Scan for the cell matching the given text and deliver its (x, y) coordinate at center. 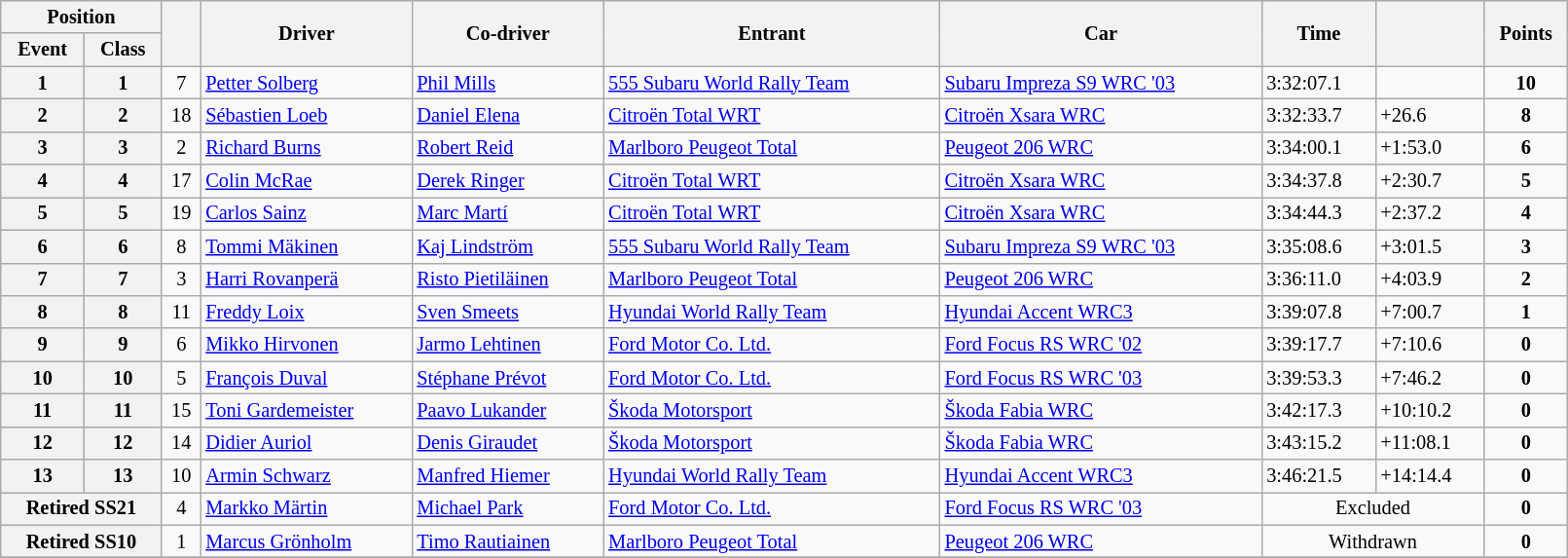
19 (181, 213)
Phil Mills (508, 83)
Points (1526, 33)
Risto Pietiläinen (508, 279)
Richard Burns (306, 148)
Co-driver (508, 33)
3:36:11.0 (1318, 279)
Marc Martí (508, 213)
Toni Gardemeister (306, 410)
+4:03.9 (1429, 279)
+2:30.7 (1429, 181)
Class (123, 50)
Retired SS10 (82, 541)
3:32:33.7 (1318, 115)
+1:53.0 (1429, 148)
3:39:17.7 (1318, 345)
Stéphane Prévot (508, 378)
18 (181, 115)
3:35:08.6 (1318, 246)
+7:10.6 (1429, 345)
Robert Reid (508, 148)
Derek Ringer (508, 181)
3:32:07.1 (1318, 83)
3:34:00.1 (1318, 148)
Harri Rovanperä (306, 279)
Tommi Mäkinen (306, 246)
+26.6 (1429, 115)
Excluded (1372, 508)
Timo Rautiainen (508, 541)
Armin Schwarz (306, 476)
3:42:17.3 (1318, 410)
Michael Park (508, 508)
Time (1318, 33)
17 (181, 181)
3:46:21.5 (1318, 476)
3:39:07.8 (1318, 312)
+2:37.2 (1429, 213)
3:43:15.2 (1318, 443)
Markko Märtin (306, 508)
Colin McRae (306, 181)
Ford Focus RS WRC '02 (1102, 345)
+7:00.7 (1429, 312)
Position (82, 17)
Car (1102, 33)
+11:08.1 (1429, 443)
Petter Solberg (306, 83)
+3:01.5 (1429, 246)
Jarmo Lehtinen (508, 345)
Didier Auriol (306, 443)
Mikko Hirvonen (306, 345)
Sven Smeets (508, 312)
3:39:53.3 (1318, 378)
+10:10.2 (1429, 410)
Freddy Loix (306, 312)
Denis Giraudet (508, 443)
Driver (306, 33)
Entrant (771, 33)
François Duval (306, 378)
+14:14.4 (1429, 476)
Withdrawn (1372, 541)
Kaj Lindström (508, 246)
Marcus Grönholm (306, 541)
3:34:44.3 (1318, 213)
15 (181, 410)
Event (43, 50)
Paavo Lukander (508, 410)
Carlos Sainz (306, 213)
14 (181, 443)
Manfred Hiemer (508, 476)
Daniel Elena (508, 115)
+7:46.2 (1429, 378)
Retired SS21 (82, 508)
3:34:37.8 (1318, 181)
Sébastien Loeb (306, 115)
